Provide the [X, Y] coordinate of the cell's center where the given text is located.  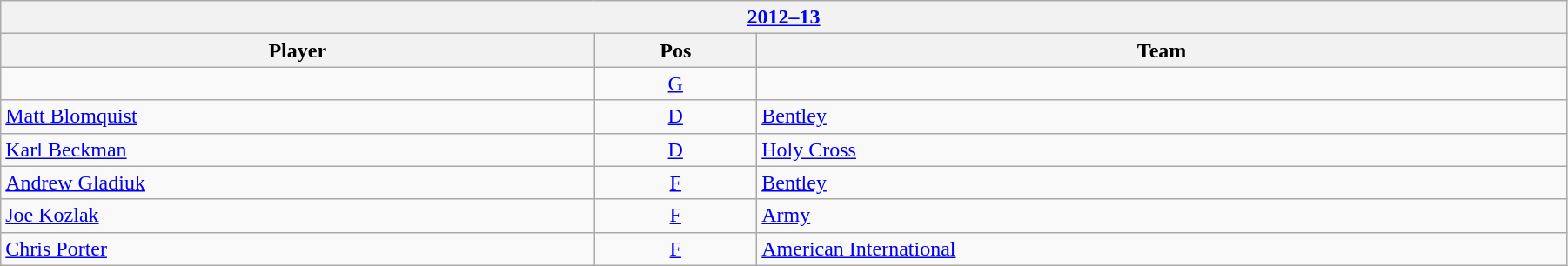
Player [298, 50]
G [675, 83]
Army [1163, 216]
Team [1163, 50]
2012–13 [784, 17]
Karl Beckman [298, 150]
Pos [675, 50]
Andrew Gladiuk [298, 183]
Joe Kozlak [298, 216]
Holy Cross [1163, 150]
Chris Porter [298, 249]
Matt Blomquist [298, 116]
American International [1163, 249]
